From the cell containing the given text, extract its center point as (x, y) coordinate. 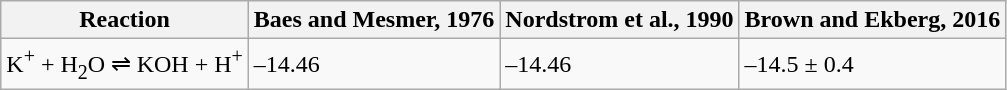
–14.5 ± 0.4 (872, 64)
Baes and Mesmer, 1976 (374, 20)
Reaction (125, 20)
Brown and Ekberg, 2016 (872, 20)
Nordstrom et al., 1990 (620, 20)
K+ + H2O ⇌ KOH + H+ (125, 64)
